Provide the (X, Y) coordinate of the cell's center where the given text is located.  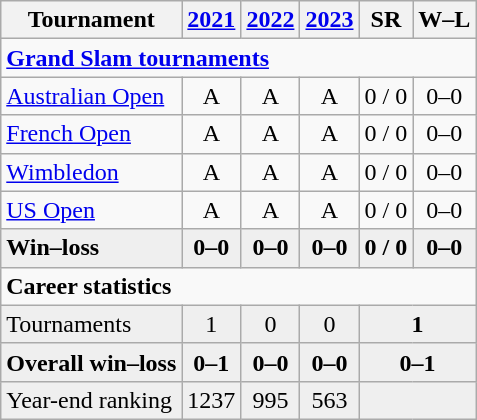
W–L (444, 20)
French Open (92, 134)
2021 (212, 20)
Overall win–loss (92, 362)
Win–loss (92, 248)
Tournament (92, 20)
US Open (92, 210)
1237 (212, 400)
Wimbledon (92, 172)
SR (386, 20)
2023 (330, 20)
Tournaments (92, 324)
Grand Slam tournaments (238, 58)
Career statistics (238, 286)
995 (270, 400)
563 (330, 400)
Australian Open (92, 96)
2022 (270, 20)
Year-end ranking (92, 400)
